Output the [x, y] coordinate of the center of the cell containing the given text.  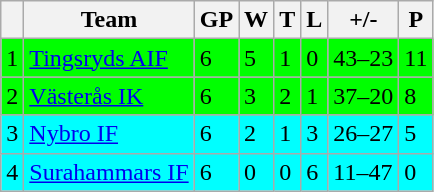
L [314, 20]
P [416, 20]
+/- [364, 20]
Team [109, 20]
37–20 [364, 96]
W [256, 20]
Västerås IK [109, 96]
GP [216, 20]
Surahammars IF [109, 172]
11–47 [364, 172]
4 [12, 172]
T [288, 20]
Nybro IF [109, 134]
43–23 [364, 58]
11 [416, 58]
8 [416, 96]
Tingsryds AIF [109, 58]
26–27 [364, 134]
